Search for the cell housing the specified text and yield its (x, y) center coordinate. 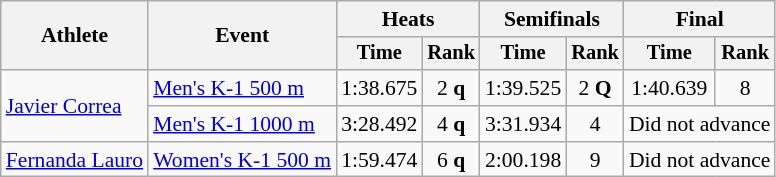
1:39.525 (523, 88)
4 (595, 124)
Men's K-1 500 m (242, 88)
8 (746, 88)
2 Q (595, 88)
2 q (451, 88)
Final (700, 19)
Semifinals (552, 19)
1:38.675 (379, 88)
Did not advance (700, 124)
Event (242, 36)
Men's K-1 1000 m (242, 124)
Heats (408, 19)
1:40.639 (670, 88)
3:28.492 (379, 124)
Javier Correa (74, 106)
Athlete (74, 36)
3:31.934 (523, 124)
4 q (451, 124)
